Return the [X, Y] coordinate for the center point of the cell that contains the specified text.  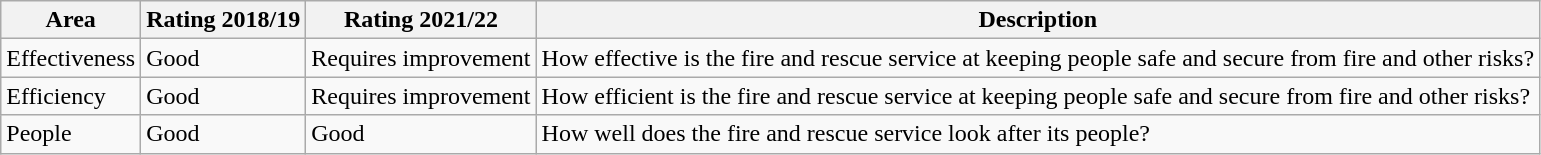
People [71, 134]
Area [71, 20]
Description [1038, 20]
How well does the fire and rescue service look after its people? [1038, 134]
Rating 2021/22 [421, 20]
How efficient is the fire and rescue service at keeping people safe and secure from fire and other risks? [1038, 96]
Efficiency [71, 96]
Effectiveness [71, 58]
How effective is the fire and rescue service at keeping people safe and secure from fire and other risks? [1038, 58]
Rating 2018/19 [224, 20]
